Determine the [X, Y] coordinate at the center of the cell enclosing the given text.  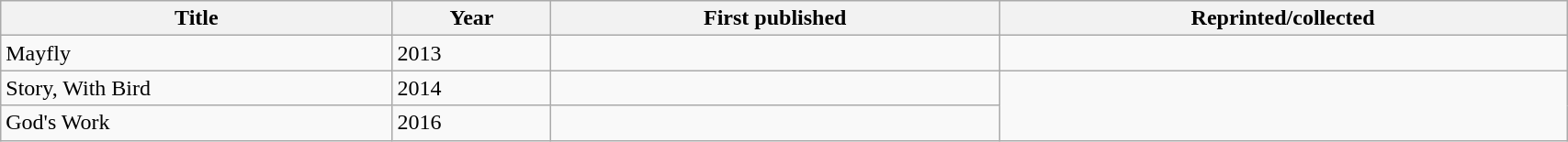
Title [197, 18]
2016 [472, 123]
2013 [472, 53]
Year [472, 18]
2014 [472, 88]
Story, With Bird [197, 88]
Reprinted/collected [1283, 18]
First published [775, 18]
God's Work [197, 123]
Mayfly [197, 53]
